Extract the (X, Y) coordinate from the center of the cell holding the provided text.  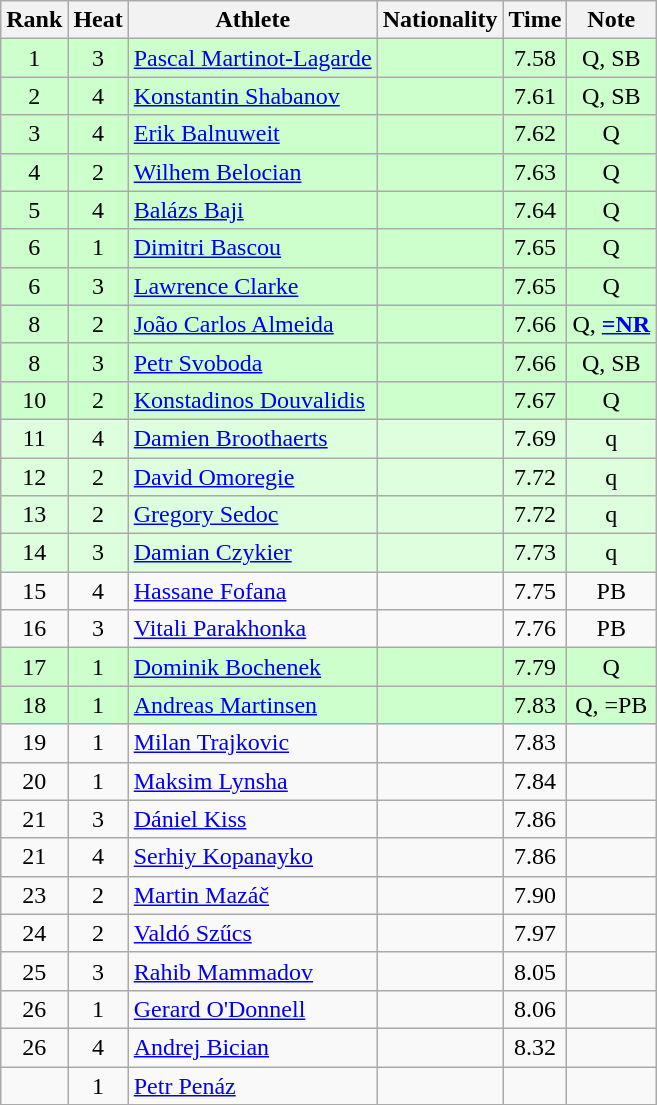
Dimitri Bascou (252, 248)
Damian Czykier (252, 553)
7.97 (535, 933)
7.73 (535, 553)
Nationality (440, 20)
7.79 (535, 667)
8.06 (535, 1009)
Dominik Bochenek (252, 667)
Vitali Parakhonka (252, 629)
15 (34, 591)
Valdó Szűcs (252, 933)
Time (535, 20)
Andrej Bician (252, 1047)
11 (34, 438)
20 (34, 781)
14 (34, 553)
24 (34, 933)
Note (612, 20)
7.61 (535, 96)
Petr Svoboda (252, 362)
7.58 (535, 58)
7.84 (535, 781)
Wilhem Belocian (252, 172)
Andreas Martinsen (252, 705)
Balázs Baji (252, 210)
7.75 (535, 591)
7.69 (535, 438)
23 (34, 895)
Hassane Fofana (252, 591)
Rahib Mammadov (252, 971)
Maksim Lynsha (252, 781)
17 (34, 667)
7.64 (535, 210)
Erik Balnuweit (252, 134)
13 (34, 515)
Dániel Kiss (252, 819)
Serhiy Kopanayko (252, 857)
16 (34, 629)
12 (34, 477)
25 (34, 971)
Gregory Sedoc (252, 515)
Heat (98, 20)
7.63 (535, 172)
18 (34, 705)
Gerard O'Donnell (252, 1009)
Lawrence Clarke (252, 286)
19 (34, 743)
Petr Penáz (252, 1085)
Athlete (252, 20)
David Omoregie (252, 477)
10 (34, 400)
João Carlos Almeida (252, 324)
7.67 (535, 400)
Konstantin Shabanov (252, 96)
7.62 (535, 134)
Damien Broothaerts (252, 438)
Milan Trajkovic (252, 743)
Pascal Martinot-Lagarde (252, 58)
Konstadinos Douvalidis (252, 400)
Q, =PB (612, 705)
5 (34, 210)
7.76 (535, 629)
8.32 (535, 1047)
7.90 (535, 895)
Q, =NR (612, 324)
Rank (34, 20)
8.05 (535, 971)
Martin Mazáč (252, 895)
